Return the (X, Y) coordinate for the center point of the cell that contains the specified text.  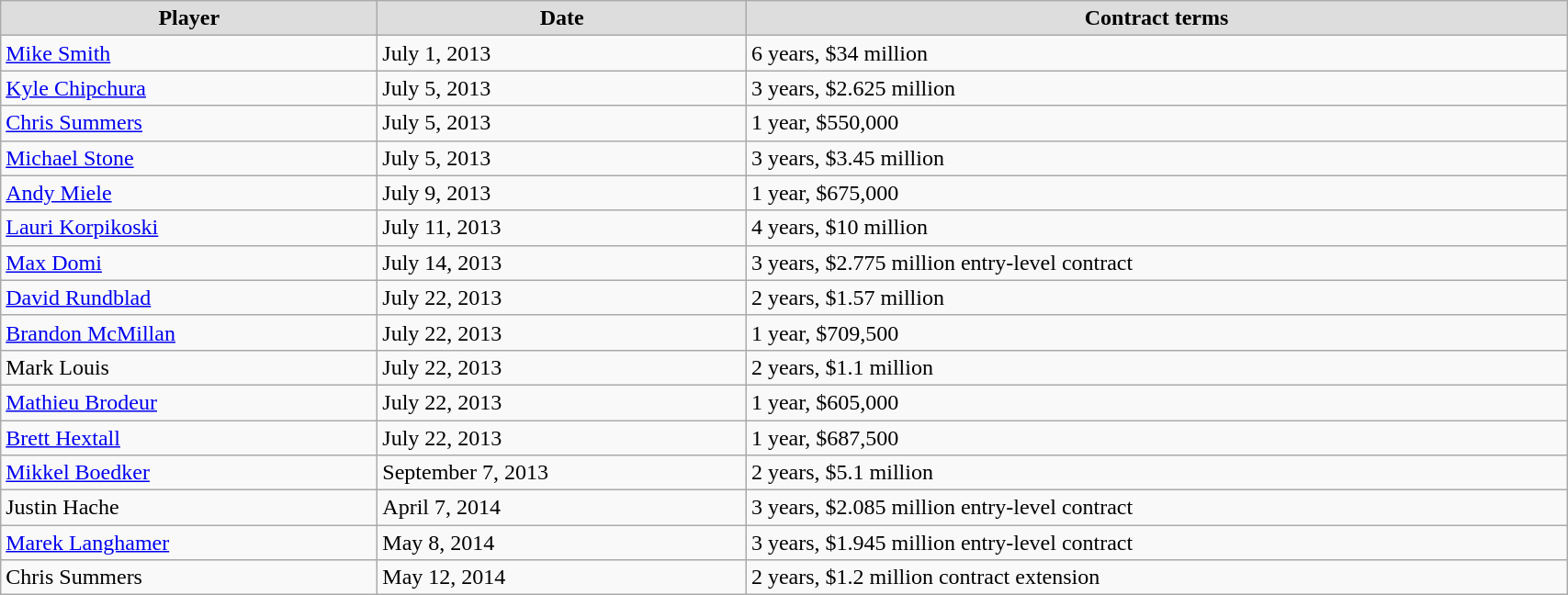
2 years, $1.57 million (1156, 297)
Brandon McMillan (189, 332)
2 years, $5.1 million (1156, 473)
4 years, $10 million (1156, 228)
1 year, $605,000 (1156, 402)
Mathieu Brodeur (189, 402)
Brett Hextall (189, 438)
Contract terms (1156, 18)
Marek Langhamer (189, 543)
1 year, $687,500 (1156, 438)
3 years, $2.085 million entry-level contract (1156, 508)
Mikkel Boedker (189, 473)
3 years, $3.45 million (1156, 158)
2 years, $1.2 million contract extension (1156, 578)
July 1, 2013 (562, 53)
Date (562, 18)
1 year, $709,500 (1156, 332)
Andy Miele (189, 193)
2 years, $1.1 million (1156, 367)
July 9, 2013 (562, 193)
July 14, 2013 (562, 263)
3 years, $2.775 million entry-level contract (1156, 263)
3 years, $2.625 million (1156, 88)
3 years, $1.945 million entry-level contract (1156, 543)
6 years, $34 million (1156, 53)
Player (189, 18)
May 12, 2014 (562, 578)
July 11, 2013 (562, 228)
Mark Louis (189, 367)
Michael Stone (189, 158)
Lauri Korpikoski (189, 228)
Mike Smith (189, 53)
May 8, 2014 (562, 543)
Kyle Chipchura (189, 88)
1 year, $550,000 (1156, 123)
September 7, 2013 (562, 473)
David Rundblad (189, 297)
Max Domi (189, 263)
April 7, 2014 (562, 508)
Justin Hache (189, 508)
1 year, $675,000 (1156, 193)
